Locate the cell with the specified text and output its [x, y] center coordinate. 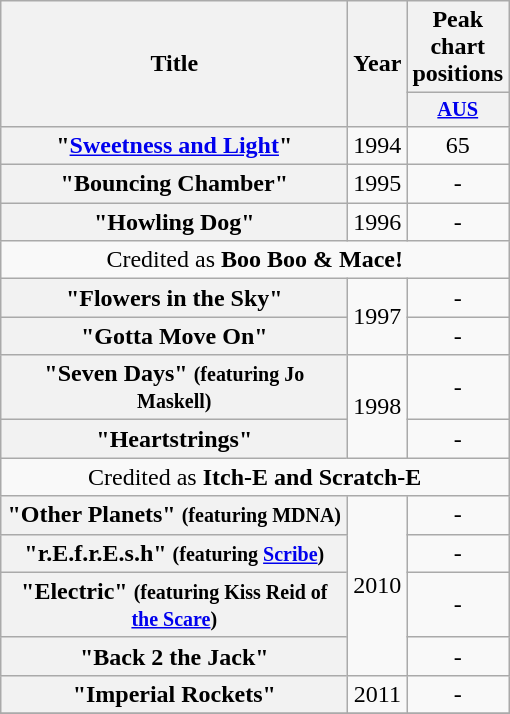
"Heartstrings" [174, 439]
1996 [378, 222]
2010 [378, 586]
1995 [378, 184]
"Imperial Rockets" [174, 694]
Peak chart positions [458, 47]
1994 [378, 145]
Credited as Boo Boo & Mace! [255, 260]
"Flowers in the Sky" [174, 298]
2011 [378, 694]
Year [378, 64]
"Gotta Move On" [174, 336]
1997 [378, 317]
65 [458, 145]
"Howling Dog" [174, 222]
Credited as Itch-E and Scratch-E [255, 477]
"Sweetness and Light" [174, 145]
"Bouncing Chamber" [174, 184]
"Other Planets" (featuring MDNA) [174, 515]
"Electric" (featuring Kiss Reid of the Scare) [174, 604]
1998 [378, 406]
"Seven Days" (featuring Jo Maskell) [174, 388]
"r.E.f.r.E.s.h" (featuring Scribe) [174, 553]
Title [174, 64]
AUS [458, 110]
"Back 2 the Jack" [174, 656]
